Return the (X, Y) coordinate for the center point of the cell that contains the specified text.  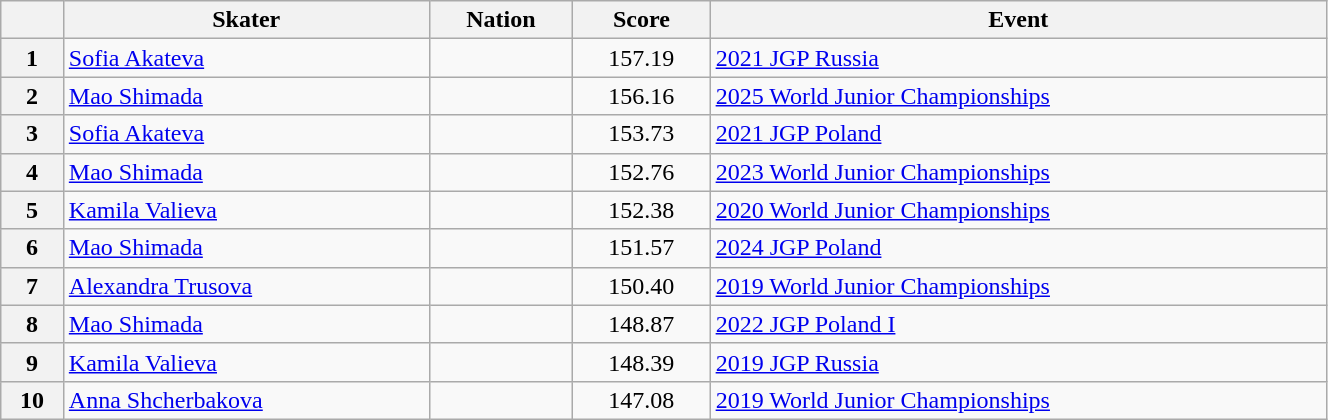
Nation (500, 20)
2022 JGP Poland I (1018, 324)
4 (32, 172)
Score (642, 20)
Alexandra Trusova (246, 286)
2021 JGP Poland (1018, 134)
152.38 (642, 210)
1 (32, 58)
5 (32, 210)
Anna Shcherbakova (246, 400)
2019 JGP Russia (1018, 362)
6 (32, 248)
8 (32, 324)
10 (32, 400)
7 (32, 286)
148.87 (642, 324)
2021 JGP Russia (1018, 58)
148.39 (642, 362)
147.08 (642, 400)
151.57 (642, 248)
2025 World Junior Championships (1018, 96)
Skater (246, 20)
150.40 (642, 286)
3 (32, 134)
9 (32, 362)
152.76 (642, 172)
2024 JGP Poland (1018, 248)
157.19 (642, 58)
2 (32, 96)
156.16 (642, 96)
2023 World Junior Championships (1018, 172)
Event (1018, 20)
2020 World Junior Championships (1018, 210)
153.73 (642, 134)
